Determine the (x, y) coordinate at the center of the cell enclosing the given text.  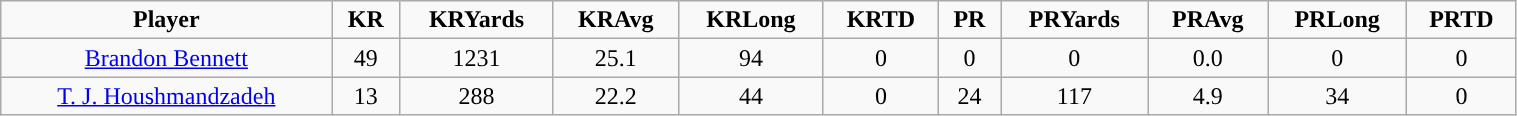
Player (166, 20)
94 (750, 58)
T. J. Houshmandzadeh (166, 96)
34 (1338, 96)
PR (969, 20)
288 (476, 96)
117 (1075, 96)
13 (366, 96)
24 (969, 96)
PRTD (1462, 20)
KRLong (750, 20)
KRAvg (616, 20)
4.9 (1208, 96)
Brandon Bennett (166, 58)
KR (366, 20)
PRLong (1338, 20)
49 (366, 58)
25.1 (616, 58)
0.0 (1208, 58)
KRTD (880, 20)
KRYards (476, 20)
44 (750, 96)
22.2 (616, 96)
1231 (476, 58)
PRAvg (1208, 20)
PRYards (1075, 20)
